For the text-containing cell, return its midpoint in (x, y) coordinate format. 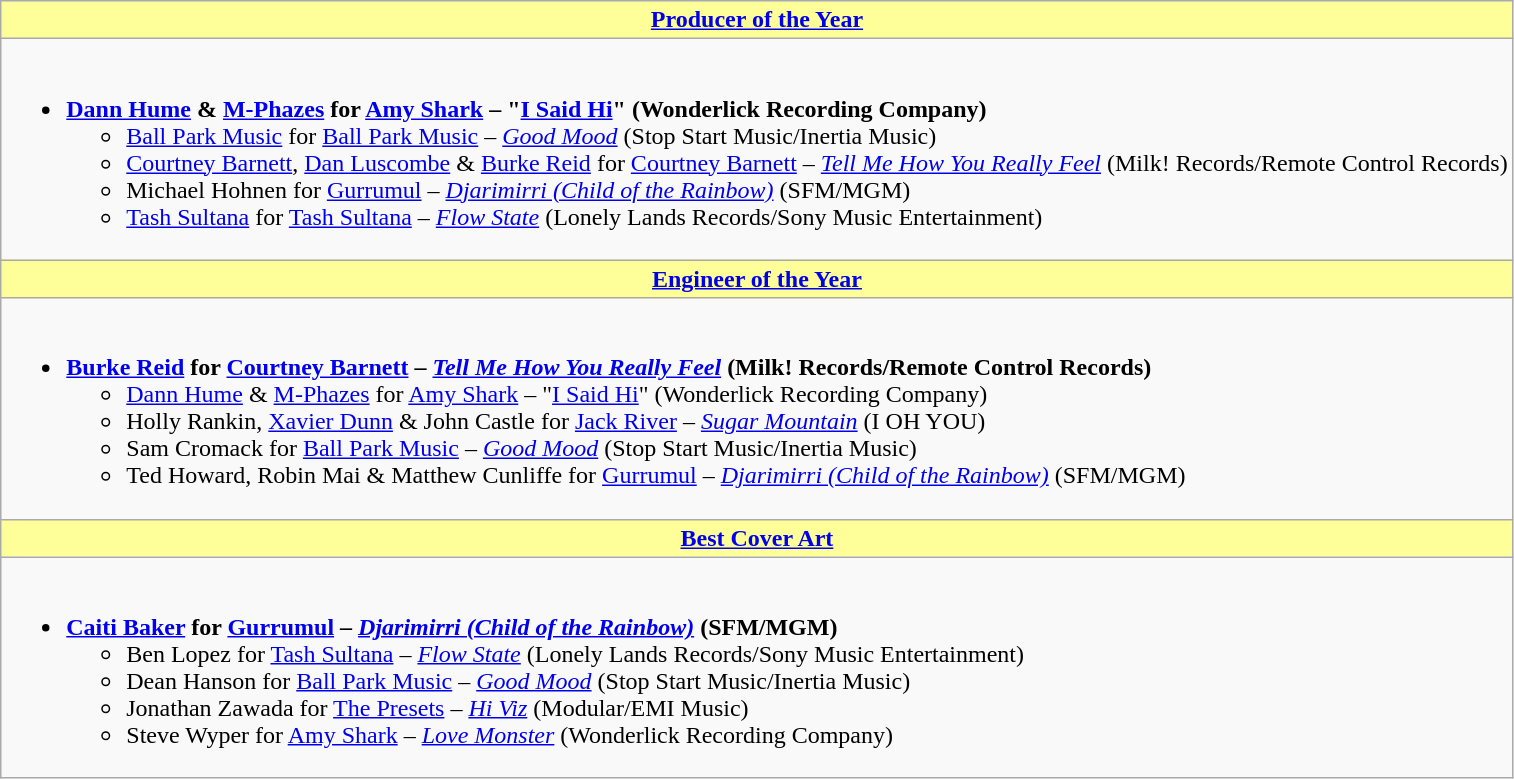
Engineer of the Year (757, 279)
Producer of the Year (757, 20)
Best Cover Art (757, 538)
